Return (X, Y) of the center of cell containing provided text 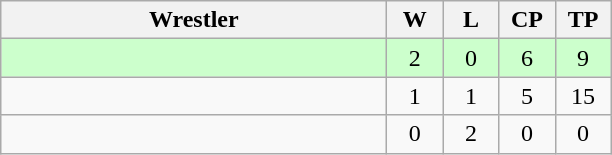
CP (527, 20)
15 (583, 96)
TP (583, 20)
9 (583, 58)
Wrestler (194, 20)
6 (527, 58)
L (471, 20)
5 (527, 96)
W (415, 20)
